Scan for the cell matching the given text and deliver its (x, y) coordinate at center. 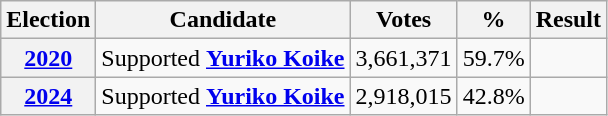
59.7% (494, 58)
% (494, 20)
Election (48, 20)
2024 (48, 96)
Result (568, 20)
Votes (404, 20)
2,918,015 (404, 96)
3,661,371 (404, 58)
Candidate (223, 20)
42.8% (494, 96)
2020 (48, 58)
